Return the [x, y] coordinate for the center point of the cell that contains the specified text.  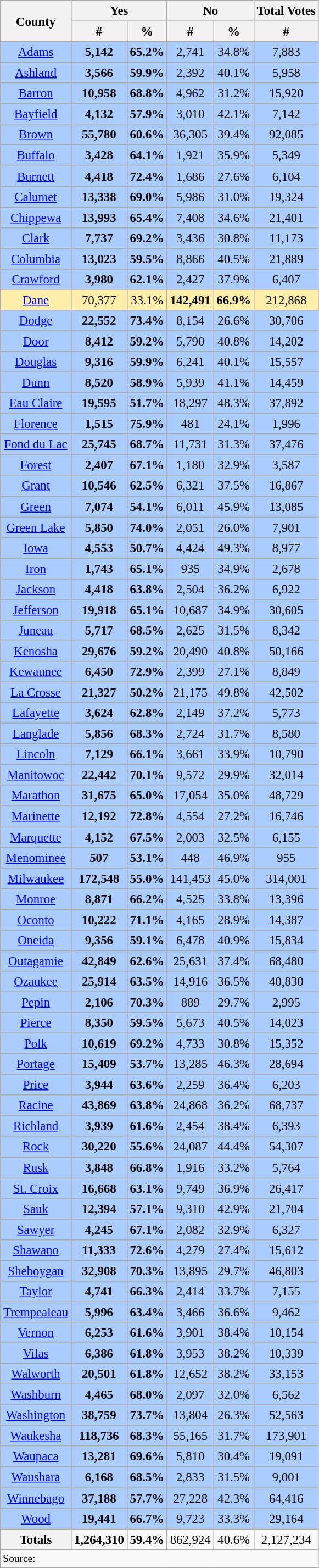
4,279 [190, 1250]
62.8% [147, 713]
7,408 [190, 218]
Portage [36, 1064]
Pierce [36, 1023]
40.9% [234, 941]
935 [190, 569]
12,652 [190, 1374]
59.1% [147, 941]
15,834 [286, 941]
6,321 [190, 486]
21,889 [286, 259]
7,155 [286, 1292]
6,168 [99, 1477]
Brown [36, 135]
9,723 [190, 1519]
36.6% [234, 1312]
2,106 [99, 1002]
21,704 [286, 1209]
Jefferson [36, 610]
55.6% [147, 1147]
955 [286, 858]
14,916 [190, 982]
6,241 [190, 362]
53.7% [147, 1064]
69.6% [147, 1456]
2,678 [286, 569]
18,297 [190, 403]
9,572 [190, 775]
No [210, 11]
9,462 [286, 1312]
26,417 [286, 1188]
52,563 [286, 1415]
Iowa [36, 548]
57.9% [147, 114]
54,307 [286, 1147]
13,281 [99, 1456]
39.4% [234, 135]
66.1% [147, 754]
3,587 [286, 465]
La Crosse [36, 693]
15,612 [286, 1250]
6,155 [286, 837]
Green Lake [36, 527]
Waushara [36, 1477]
29,164 [286, 1519]
10,339 [286, 1354]
27.1% [234, 672]
32,908 [99, 1271]
Dodge [36, 321]
314,001 [286, 878]
1,686 [190, 176]
5,673 [190, 1023]
50,166 [286, 651]
57.1% [147, 1209]
43,869 [99, 1105]
5,986 [190, 197]
36.9% [234, 1188]
24.1% [234, 424]
2,724 [190, 734]
7,074 [99, 507]
28.9% [234, 920]
72.6% [147, 1250]
Juneau [36, 631]
65.0% [147, 796]
4,741 [99, 1292]
Walworth [36, 1374]
3,901 [190, 1333]
Menominee [36, 858]
33.8% [234, 899]
35.0% [234, 796]
66.3% [147, 1292]
Yes [119, 11]
13,396 [286, 899]
6,327 [286, 1230]
4,554 [190, 816]
Douglas [36, 362]
32,014 [286, 775]
2,414 [190, 1292]
21,401 [286, 218]
2,741 [190, 52]
Total Votes [286, 11]
2,082 [190, 1230]
3,953 [190, 1354]
26.6% [234, 321]
75.9% [147, 424]
10,546 [99, 486]
65.4% [147, 218]
Green [36, 507]
2,407 [99, 465]
Door [36, 341]
27.2% [234, 816]
28,694 [286, 1064]
481 [190, 424]
4,165 [190, 920]
69.0% [147, 197]
53.1% [147, 858]
Vernon [36, 1333]
Waupaca [36, 1456]
8,871 [99, 899]
Ozaukee [36, 982]
2,149 [190, 713]
8,154 [190, 321]
8,849 [286, 672]
7,129 [99, 754]
7,901 [286, 527]
2,833 [190, 1477]
37.9% [234, 280]
Sauk [36, 1209]
57.7% [147, 1498]
Washington [36, 1415]
58.9% [147, 383]
8,866 [190, 259]
8,350 [99, 1023]
48,729 [286, 796]
6,393 [286, 1126]
2,427 [190, 280]
6,407 [286, 280]
59.4% [147, 1539]
6,104 [286, 176]
9,356 [99, 941]
7,883 [286, 52]
1,921 [190, 155]
14,387 [286, 920]
448 [190, 858]
51.7% [147, 403]
13,338 [99, 197]
212,868 [286, 300]
5,349 [286, 155]
45.9% [234, 507]
10,222 [99, 920]
11,731 [190, 444]
3,566 [99, 73]
9,749 [190, 1188]
62.5% [147, 486]
Bayfield [36, 114]
15,920 [286, 93]
2,504 [190, 590]
3,661 [190, 754]
Jackson [36, 590]
37,188 [99, 1498]
6,011 [190, 507]
45.0% [234, 878]
7,737 [99, 238]
33.9% [234, 754]
Milwaukee [36, 878]
71.1% [147, 920]
3,428 [99, 155]
46.9% [234, 858]
12,394 [99, 1209]
Chippewa [36, 218]
66.2% [147, 899]
118,736 [99, 1436]
6,922 [286, 590]
Marinette [36, 816]
Kenosha [36, 651]
Calumet [36, 197]
19,595 [99, 403]
Columbia [36, 259]
19,441 [99, 1519]
33.2% [234, 1167]
Waukesha [36, 1436]
5,717 [99, 631]
Oneida [36, 941]
24,868 [190, 1105]
2,003 [190, 837]
17,054 [190, 796]
41.1% [234, 383]
Lafayette [36, 713]
46,803 [286, 1271]
5,810 [190, 1456]
16,668 [99, 1188]
31.3% [234, 444]
30,706 [286, 321]
3,010 [190, 114]
Richland [36, 1126]
42,502 [286, 693]
Polk [36, 1044]
33.1% [147, 300]
Grant [36, 486]
507 [99, 858]
21,327 [99, 693]
Lincoln [36, 754]
142,491 [190, 300]
Buffalo [36, 155]
3,944 [99, 1085]
50.7% [147, 548]
19,918 [99, 610]
33,153 [286, 1374]
72.4% [147, 176]
49.3% [234, 548]
Wood [36, 1519]
Pepin [36, 1002]
26.3% [234, 1415]
92,085 [286, 135]
4,424 [190, 548]
4,733 [190, 1044]
Oconto [36, 920]
29.9% [234, 775]
172,548 [99, 878]
25,745 [99, 444]
6,478 [190, 941]
4,962 [190, 93]
6,562 [286, 1395]
5,142 [99, 52]
13,023 [99, 259]
36.5% [234, 982]
8,977 [286, 548]
5,850 [99, 527]
12,192 [99, 816]
68.8% [147, 93]
14,459 [286, 383]
Winnebago [36, 1498]
68.7% [147, 444]
37.5% [234, 486]
21,175 [190, 693]
3,436 [190, 238]
Florence [36, 424]
Sawyer [36, 1230]
14,202 [286, 341]
2,399 [190, 672]
37.2% [234, 713]
31.0% [234, 197]
4,553 [99, 548]
46.3% [234, 1064]
2,051 [190, 527]
2,392 [190, 73]
173,901 [286, 1436]
141,453 [190, 878]
68,480 [286, 961]
Iron [36, 569]
63.1% [147, 1188]
2,097 [190, 1395]
27,228 [190, 1498]
72.8% [147, 816]
13,285 [190, 1064]
13,895 [190, 1271]
11,173 [286, 238]
1,743 [99, 569]
4,525 [190, 899]
37,476 [286, 444]
Barron [36, 93]
68.0% [147, 1395]
44.4% [234, 1147]
42.9% [234, 1209]
889 [190, 1002]
5,773 [286, 713]
16,746 [286, 816]
9,001 [286, 1477]
1,264,310 [99, 1539]
6,203 [286, 1085]
Source: [160, 1558]
Rusk [36, 1167]
4,132 [99, 114]
8,520 [99, 383]
8,580 [286, 734]
11,333 [99, 1250]
4,152 [99, 837]
37.4% [234, 961]
40,830 [286, 982]
55,165 [190, 1436]
55,780 [99, 135]
25,914 [99, 982]
Sheboygan [36, 1271]
Clark [36, 238]
26.0% [234, 527]
66.8% [147, 1167]
16,867 [286, 486]
8,342 [286, 631]
Ashland [36, 73]
2,127,234 [286, 1539]
10,619 [99, 1044]
5,764 [286, 1167]
Outagamie [36, 961]
25,631 [190, 961]
Adams [36, 52]
Taylor [36, 1292]
7,142 [286, 114]
74.0% [147, 527]
Rock [36, 1147]
5,790 [190, 341]
Dane [36, 300]
14,023 [286, 1023]
Marathon [36, 796]
1,515 [99, 424]
30,220 [99, 1147]
68,737 [286, 1105]
70,377 [99, 300]
20,490 [190, 651]
5,856 [99, 734]
Racine [36, 1105]
60.6% [147, 135]
Langlade [36, 734]
15,352 [286, 1044]
63.6% [147, 1085]
30,605 [286, 610]
50.2% [147, 693]
4,465 [99, 1395]
32.0% [234, 1395]
2,259 [190, 1085]
13,085 [286, 507]
54.1% [147, 507]
22,552 [99, 321]
13,993 [99, 218]
20,501 [99, 1374]
3,624 [99, 713]
10,687 [190, 610]
19,091 [286, 1456]
5,958 [286, 73]
1,996 [286, 424]
4,245 [99, 1230]
Burnett [36, 176]
70.1% [147, 775]
8,412 [99, 341]
5,939 [190, 383]
Marquette [36, 837]
29,676 [99, 651]
35.9% [234, 155]
63.5% [147, 982]
2,625 [190, 631]
Totals [36, 1539]
Monroe [36, 899]
40.6% [234, 1539]
10,790 [286, 754]
10,958 [99, 93]
42.3% [234, 1498]
County [36, 21]
2,454 [190, 1126]
72.9% [147, 672]
1,916 [190, 1167]
1,180 [190, 465]
27.4% [234, 1250]
Kewaunee [36, 672]
3,466 [190, 1312]
6,253 [99, 1333]
Shawano [36, 1250]
33.3% [234, 1519]
64.1% [147, 155]
63.4% [147, 1312]
30.4% [234, 1456]
42.1% [234, 114]
Dunn [36, 383]
34.6% [234, 218]
22,442 [99, 775]
36,305 [190, 135]
Manitowoc [36, 775]
64,416 [286, 1498]
32.5% [234, 837]
73.4% [147, 321]
55.0% [147, 878]
48.3% [234, 403]
2,995 [286, 1002]
66.7% [147, 1519]
Eau Claire [36, 403]
Fond du Lac [36, 444]
862,924 [190, 1539]
6,450 [99, 672]
34.8% [234, 52]
73.7% [147, 1415]
36.4% [234, 1085]
31,675 [99, 796]
9,310 [190, 1209]
3,980 [99, 280]
15,409 [99, 1064]
St. Croix [36, 1188]
Crawford [36, 280]
49.8% [234, 693]
Washburn [36, 1395]
19,324 [286, 197]
67.5% [147, 837]
33.7% [234, 1292]
38,759 [99, 1415]
Forest [36, 465]
37,892 [286, 403]
10,154 [286, 1333]
5,996 [99, 1312]
6,386 [99, 1354]
42,849 [99, 961]
Price [36, 1085]
13,804 [190, 1415]
9,316 [99, 362]
24,087 [190, 1147]
62.6% [147, 961]
15,557 [286, 362]
3,939 [99, 1126]
65.2% [147, 52]
3,848 [99, 1167]
Vilas [36, 1354]
62.1% [147, 280]
66.9% [234, 300]
31.2% [234, 93]
Trempealeau [36, 1312]
27.6% [234, 176]
